Extract the [X, Y] coordinate from the center of the cell holding the provided text.  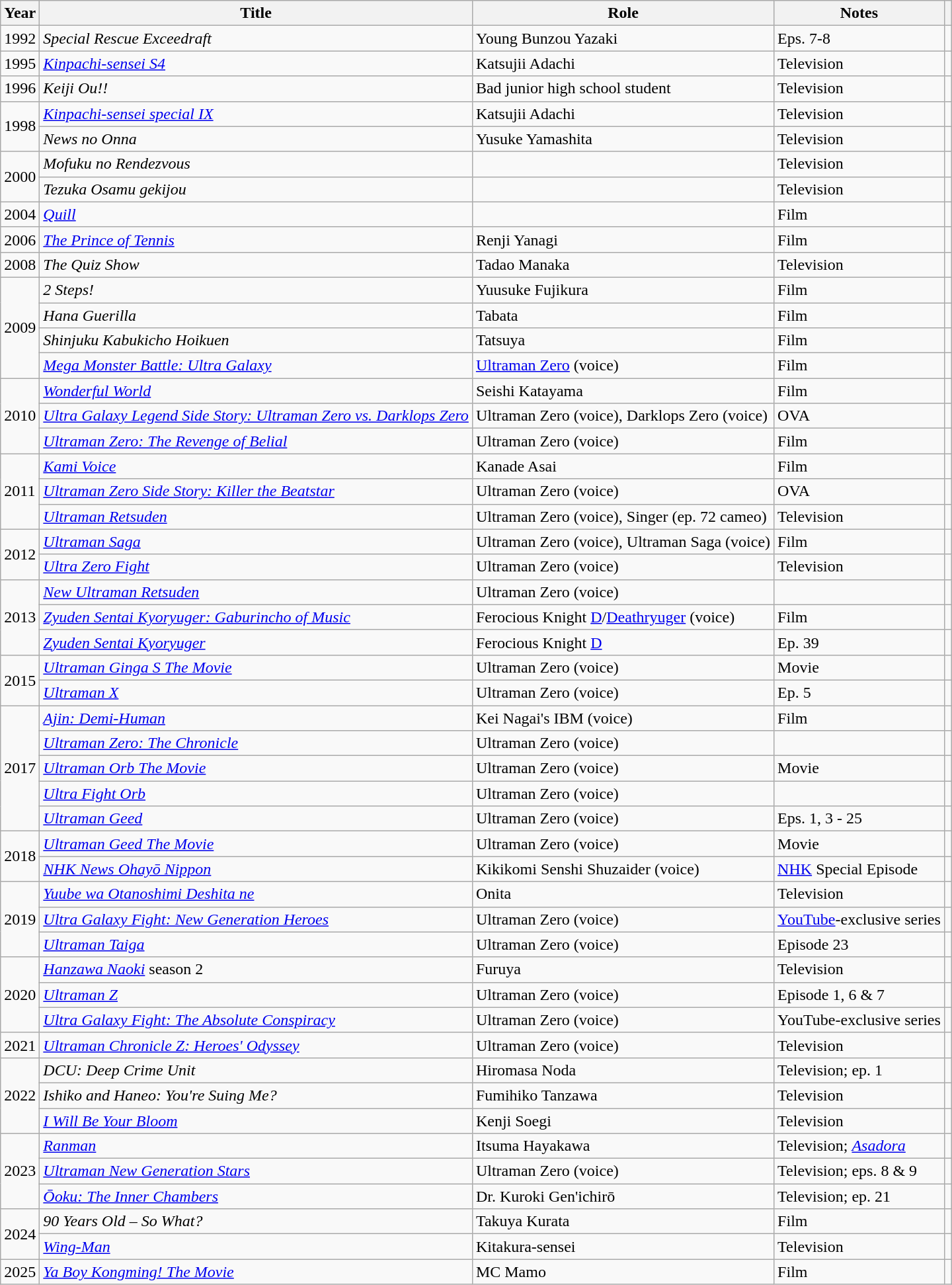
Eps. 1, 3 - 25 [859, 819]
Tadao Manaka [623, 265]
Ultraman Orb The Movie [257, 768]
Kami Voice [257, 466]
Ep. 39 [859, 642]
1996 [20, 89]
Ultraman Zero: The Chronicle [257, 743]
Ultraman New Generation Stars [257, 1171]
News no Onna [257, 139]
Hanzawa Naoki season 2 [257, 970]
Tezuka Osamu gekijou [257, 189]
Takuya Kurata [623, 1222]
Kei Nagai's IBM (voice) [623, 718]
1998 [20, 126]
2006 [20, 239]
Ultraman Geed The Movie [257, 844]
Zyuden Sentai Kyoryuger: Gaburincho of Music [257, 617]
Itsuma Hayakawa [623, 1146]
2012 [20, 554]
I Will Be Your Bloom [257, 1121]
Ultraman Zero Side Story: Killer the Beatstar [257, 491]
DCU: Deep Crime Unit [257, 1070]
2018 [20, 856]
Quill [257, 214]
The Prince of Tennis [257, 239]
Ultra Galaxy Legend Side Story: Ultraman Zero vs. Darklops Zero [257, 416]
Kitakura-sensei [623, 1247]
Notes [859, 13]
Ultraman Taiga [257, 944]
Ultraman Retsuden [257, 517]
Wing-Man [257, 1247]
1992 [20, 38]
Kenji Soegi [623, 1121]
Dr. Kuroki Gen'ichirō [623, 1196]
Ultra Zero Fight [257, 567]
Ya Boy Kongming! The Movie [257, 1272]
2019 [20, 919]
Ultra Fight Orb [257, 794]
Ultra Galaxy Fight: New Generation Heroes [257, 919]
2015 [20, 680]
Ferocious Knight D/Deathryuger (voice) [623, 617]
Kikikomi Senshi Shuzaider (voice) [623, 869]
Bad junior high school student [623, 89]
Zyuden Sentai Kyoryuger [257, 642]
Title [257, 13]
Wonderful World [257, 391]
Ishiko and Haneo: You're Suing Me? [257, 1095]
2000 [20, 177]
Ultra Galaxy Fight: The Absolute Conspiracy [257, 1020]
2021 [20, 1045]
2013 [20, 617]
2017 [20, 768]
Special Rescue Exceedraft [257, 38]
Ultraman Zero (voice), Ultraman Saga (voice) [623, 542]
The Quiz Show [257, 265]
Onita [623, 894]
2008 [20, 265]
Ultraman Geed [257, 819]
NHK News Ohayō Nippon [257, 869]
Yusuke Yamashita [623, 139]
Ultraman Zero (voice), Singer (ep. 72 cameo) [623, 517]
Ultraman Zero: The Revenge of Belial [257, 441]
Ultraman Saga [257, 542]
2011 [20, 491]
NHK Special Episode [859, 869]
Eps. 7-8 [859, 38]
Hiromasa Noda [623, 1070]
Ultraman Ginga S The Movie [257, 667]
Ranman [257, 1146]
Ultraman Zero (voice), Darklops Zero (voice) [623, 416]
2010 [20, 416]
Television; Asadora [859, 1146]
Tatsuya [623, 341]
Television; ep. 1 [859, 1070]
Young Bunzou Yazaki [623, 38]
2023 [20, 1171]
Tabata [623, 315]
90 Years Old – So What? [257, 1222]
Ōoku: The Inner Chambers [257, 1196]
Kanade Asai [623, 466]
Ultraman Z [257, 995]
Ultraman X [257, 692]
MC Mamo [623, 1272]
Furuya [623, 970]
Kinpachi-sensei special IX [257, 114]
Yuube wa Otanoshimi Deshita ne [257, 894]
Mega Monster Battle: Ultra Galaxy [257, 366]
Role [623, 13]
Hana Guerilla [257, 315]
Keiji Ou!! [257, 89]
Kinpachi-sensei S4 [257, 63]
Television; ep. 21 [859, 1196]
Seishi Katayama [623, 391]
Fumihiko Tanzawa [623, 1095]
Year [20, 13]
2 Steps! [257, 290]
Ferocious Knight D [623, 642]
2009 [20, 327]
2025 [20, 1272]
Ep. 5 [859, 692]
Episode 1, 6 & 7 [859, 995]
Ajin: Demi-Human [257, 718]
Mofuku no Rendezvous [257, 164]
1995 [20, 63]
2024 [20, 1234]
Television; eps. 8 & 9 [859, 1171]
New Ultraman Retsuden [257, 592]
Yuusuke Fujikura [623, 290]
Renji Yanagi [623, 239]
2004 [20, 214]
2022 [20, 1095]
Shinjuku Kabukicho Hoikuen [257, 341]
Episode 23 [859, 944]
Ultraman Chronicle Z: Heroes' Odyssey [257, 1045]
2020 [20, 995]
